Detect which cell encompasses the target text, then output its [x, y] center coordinate. 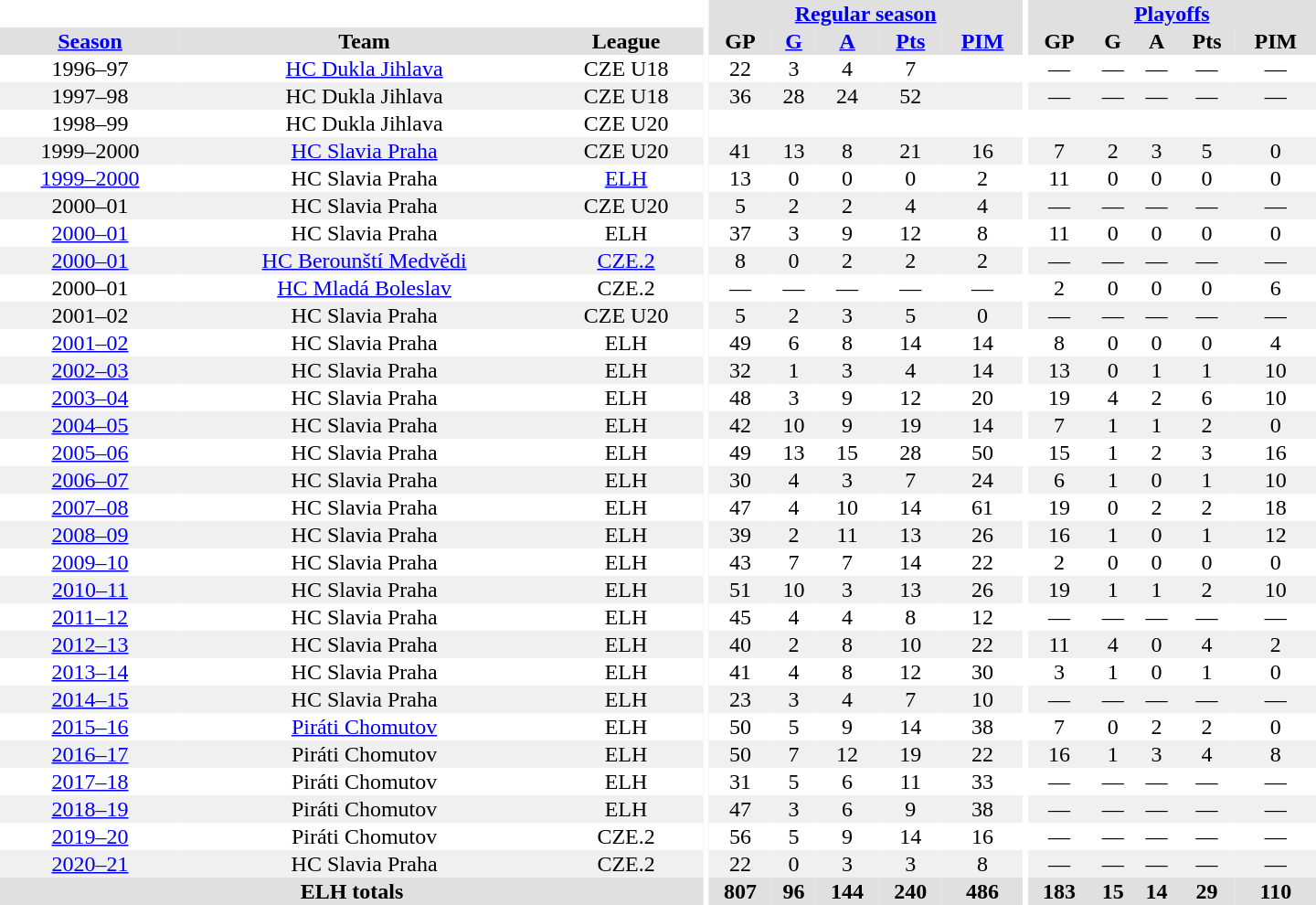
1997–98 [90, 96]
2006–07 [90, 480]
486 [982, 891]
807 [740, 891]
HC Mladá Boleslav [364, 288]
Regular season [865, 14]
110 [1276, 891]
2015–16 [90, 727]
2012–13 [90, 644]
2017–18 [90, 782]
ELH totals [352, 891]
21 [910, 151]
Team [364, 41]
48 [740, 398]
20 [982, 398]
2004–05 [90, 425]
29 [1207, 891]
51 [740, 590]
43 [740, 562]
37 [740, 233]
183 [1058, 891]
61 [982, 507]
1998–99 [90, 123]
2014–15 [90, 699]
39 [740, 535]
144 [846, 891]
32 [740, 370]
56 [740, 836]
2016–17 [90, 754]
2018–19 [90, 809]
Playoffs [1172, 14]
2008–09 [90, 535]
36 [740, 96]
2013–14 [90, 672]
40 [740, 644]
2011–12 [90, 617]
52 [910, 96]
2007–08 [90, 507]
2019–20 [90, 836]
96 [794, 891]
31 [740, 782]
2005–06 [90, 452]
2002–03 [90, 370]
Season [90, 41]
2003–04 [90, 398]
240 [910, 891]
2020–21 [90, 864]
League [626, 41]
HC Berounští Medvědi [364, 261]
23 [740, 699]
33 [982, 782]
42 [740, 425]
45 [740, 617]
1996–97 [90, 69]
2010–11 [90, 590]
18 [1276, 507]
2009–10 [90, 562]
